From the cell containing the given text, extract its center point as [x, y] coordinate. 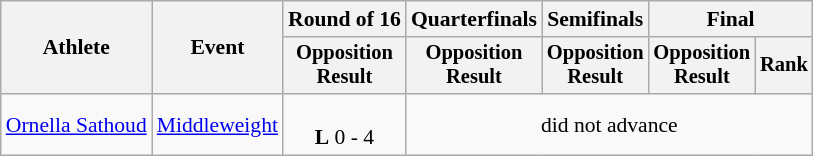
Semifinals [596, 19]
Athlete [76, 48]
Ornella Sathoud [76, 124]
Middleweight [218, 124]
Final [731, 19]
Event [218, 48]
Quarterfinals [474, 19]
Round of 16 [344, 19]
L 0 - 4 [344, 124]
Rank [784, 66]
did not advance [610, 124]
